Detect which cell encompasses the target text, then output its [X, Y] center coordinate. 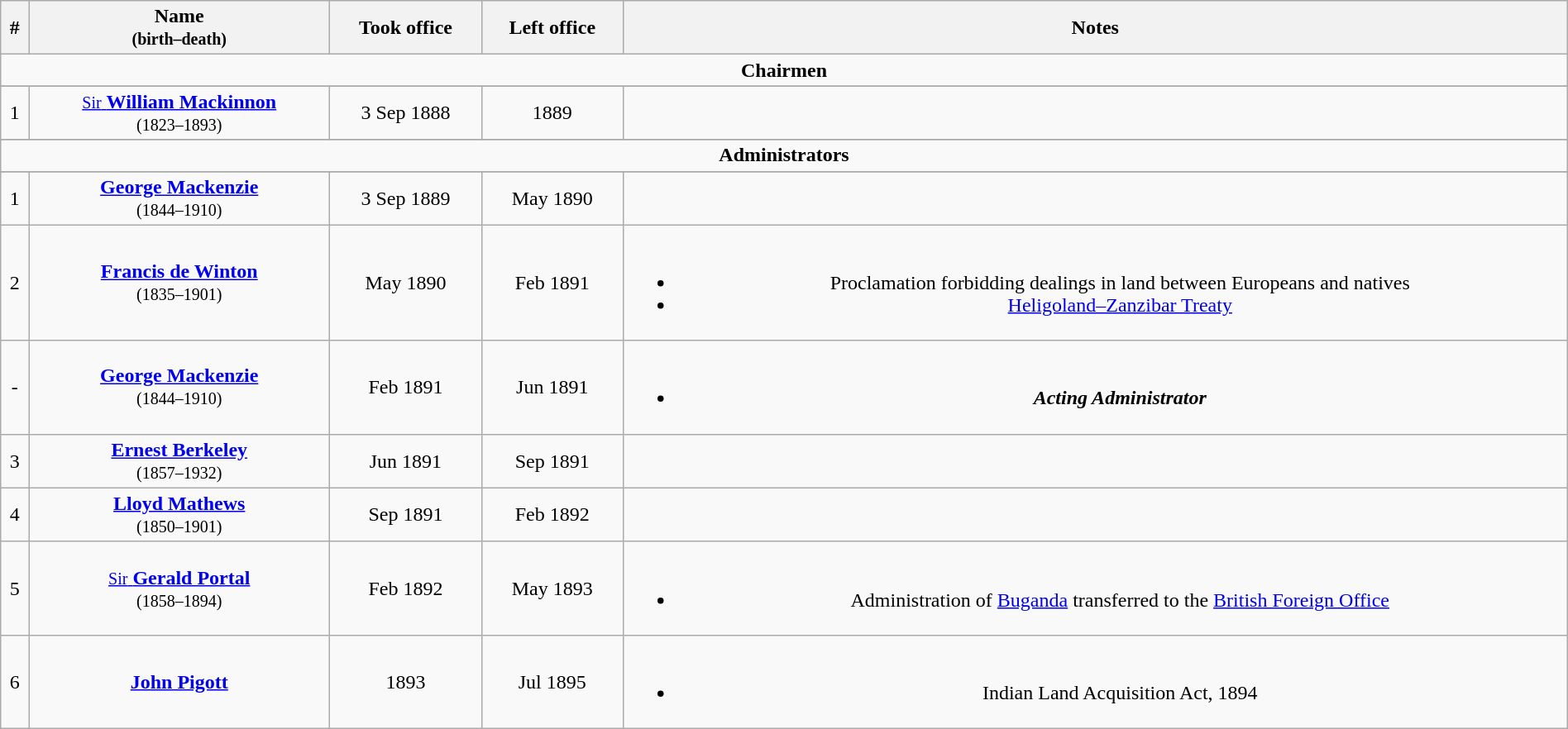
3 [15, 461]
Sir Gerald Portal(1858–1894) [179, 588]
Administrators [784, 155]
- [15, 387]
5 [15, 588]
Lloyd Mathews(1850–1901) [179, 514]
1889 [552, 112]
Francis de Winton(1835–1901) [179, 283]
4 [15, 514]
Acting Administrator [1095, 387]
May 1893 [552, 588]
Name(birth–death) [179, 28]
Chairmen [784, 70]
Left office [552, 28]
John Pigott [179, 681]
1893 [406, 681]
Took office [406, 28]
Administration of Buganda transferred to the British Foreign Office [1095, 588]
3 Sep 1889 [406, 198]
Ernest Berkeley(1857–1932) [179, 461]
3 Sep 1888 [406, 112]
Sir William Mackinnon(1823–1893) [179, 112]
Jul 1895 [552, 681]
6 [15, 681]
Indian Land Acquisition Act, 1894 [1095, 681]
Proclamation forbidding dealings in land between Europeans and nativesHeligoland–Zanzibar Treaty [1095, 283]
2 [15, 283]
# [15, 28]
Notes [1095, 28]
